Capture the cell that displays the provided text and extract its (x, y) central coordinate. 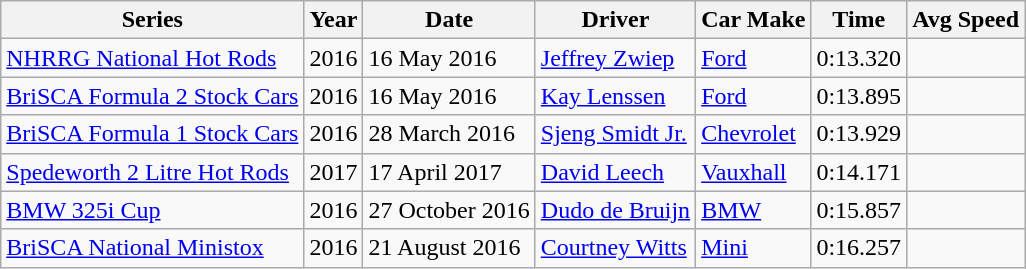
BMW (754, 210)
Year (334, 20)
Spedeworth 2 Litre Hot Rods (152, 172)
0:16.257 (859, 248)
Kay Lenssen (615, 96)
Sjeng Smidt Jr. (615, 134)
Time (859, 20)
Courtney Witts (615, 248)
BriSCA Formula 1 Stock Cars (152, 134)
0:13.320 (859, 58)
28 March 2016 (449, 134)
David Leech (615, 172)
0:13.929 (859, 134)
Car Make (754, 20)
Driver (615, 20)
Chevrolet (754, 134)
NHRRG National Hot Rods (152, 58)
Series (152, 20)
Mini (754, 248)
27 October 2016 (449, 210)
Jeffrey Zwiep (615, 58)
0:14.171 (859, 172)
2017 (334, 172)
Dudo de Bruijn (615, 210)
Vauxhall (754, 172)
Avg Speed (966, 20)
BMW 325i Cup (152, 210)
0:13.895 (859, 96)
BriSCA National Ministox (152, 248)
0:15.857 (859, 210)
Date (449, 20)
BriSCA Formula 2 Stock Cars (152, 96)
17 April 2017 (449, 172)
21 August 2016 (449, 248)
